Capture the cell that displays the provided text and extract its (x, y) central coordinate. 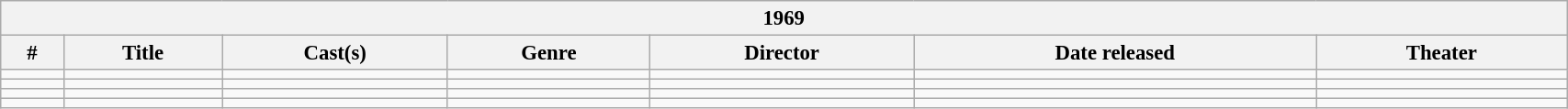
Cast(s) (334, 53)
Title (143, 53)
# (32, 53)
Director (783, 53)
1969 (784, 18)
Date released (1115, 53)
Theater (1442, 53)
Genre (548, 53)
